Output the [x, y] coordinate of the center of the cell containing the given text.  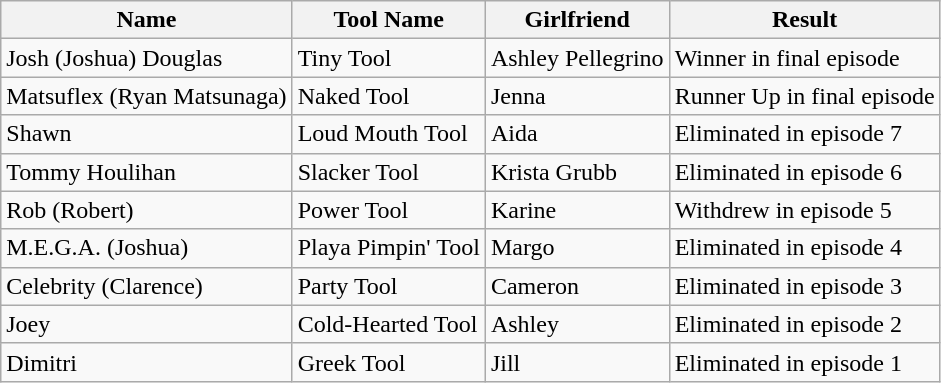
Josh (Joshua) Douglas [146, 58]
M.E.G.A. (Joshua) [146, 248]
Tool Name [388, 20]
Cold-Hearted Tool [388, 324]
Eliminated in episode 7 [804, 134]
Aida [577, 134]
Eliminated in episode 6 [804, 172]
Rob (Robert) [146, 210]
Name [146, 20]
Greek Tool [388, 362]
Result [804, 20]
Ashley Pellegrino [577, 58]
Withdrew in episode 5 [804, 210]
Jenna [577, 96]
Celebrity (Clarence) [146, 286]
Tiny Tool [388, 58]
Tommy Houlihan [146, 172]
Eliminated in episode 2 [804, 324]
Slacker Tool [388, 172]
Eliminated in episode 3 [804, 286]
Girlfriend [577, 20]
Runner Up in final episode [804, 96]
Eliminated in episode 1 [804, 362]
Party Tool [388, 286]
Playa Pimpin' Tool [388, 248]
Joey [146, 324]
Naked Tool [388, 96]
Ashley [577, 324]
Margo [577, 248]
Shawn [146, 134]
Matsuflex (Ryan Matsunaga) [146, 96]
Loud Mouth Tool [388, 134]
Jill [577, 362]
Winner in final episode [804, 58]
Eliminated in episode 4 [804, 248]
Cameron [577, 286]
Krista Grubb [577, 172]
Dimitri [146, 362]
Karine [577, 210]
Power Tool [388, 210]
